Provide the (X, Y) coordinate of the cell's center where the given text is located.  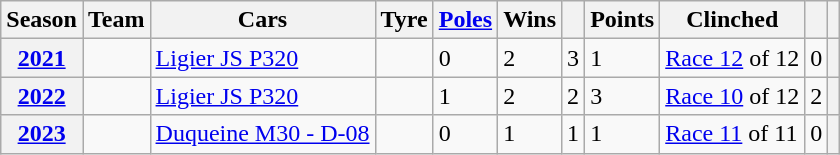
Team (116, 20)
2021 (42, 58)
Poles (465, 20)
Points (622, 20)
Race 12 of 12 (732, 58)
Duqueine M30 - D-08 (262, 134)
Clinched (732, 20)
Race 10 of 12 (732, 96)
Cars (262, 20)
Tyre (404, 20)
Wins (530, 20)
2022 (42, 96)
Race 11 of 11 (732, 134)
Season (42, 20)
2023 (42, 134)
